Output the [x, y] coordinate of the center of the cell containing the given text.  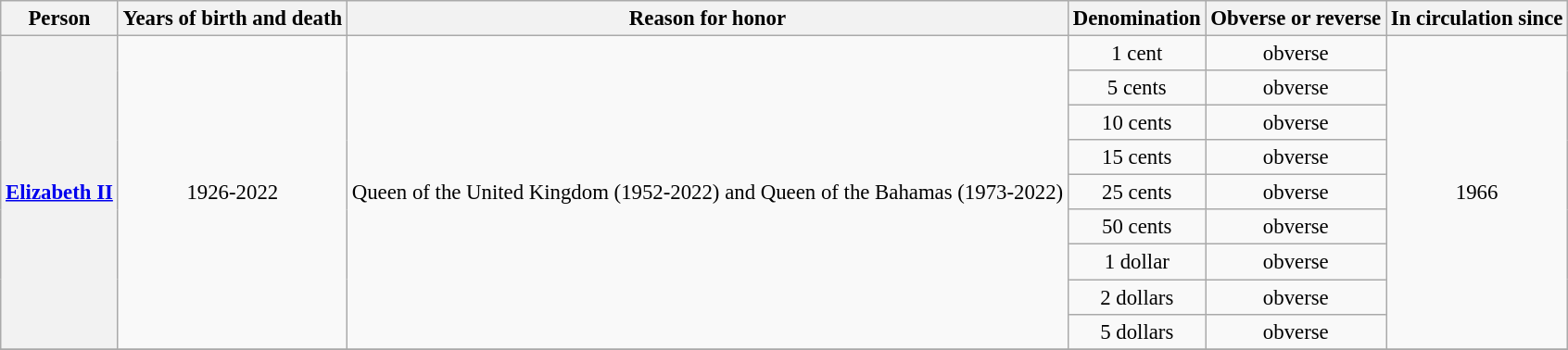
5 dollars [1136, 331]
In circulation since [1477, 19]
1 dollar [1136, 262]
2 dollars [1136, 297]
1 cent [1136, 54]
15 cents [1136, 157]
Queen of the United Kingdom (1952-2022) and Queen of the Bahamas (1973-2022) [707, 193]
Denomination [1136, 19]
Years of birth and death [232, 19]
1966 [1477, 193]
10 cents [1136, 123]
50 cents [1136, 227]
5 cents [1136, 88]
25 cents [1136, 193]
Elizabeth II [59, 193]
Reason for honor [707, 19]
Obverse or reverse [1296, 19]
Person [59, 19]
1926-2022 [232, 193]
